Locate the cell with the specified text and output its (X, Y) center coordinate. 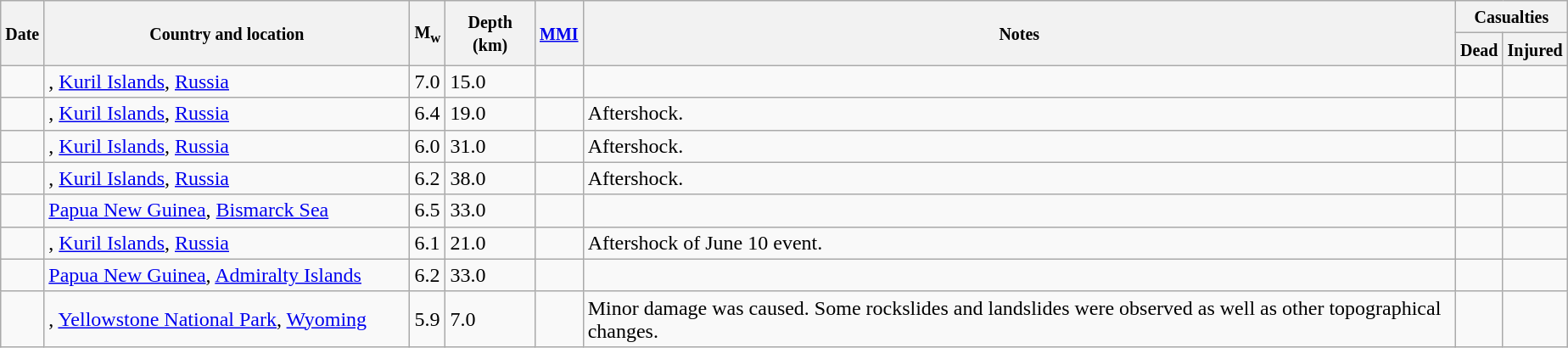
5.9 (428, 319)
MMI (558, 33)
, Yellowstone National Park, Wyoming (227, 319)
Date (22, 33)
6.0 (428, 146)
19.0 (490, 114)
38.0 (490, 178)
6.1 (428, 243)
Notes (1019, 33)
Country and location (227, 33)
Dead (1479, 49)
Papua New Guinea, Bismarck Sea (227, 210)
6.4 (428, 114)
Papua New Guinea, Admiralty Islands (227, 275)
15.0 (490, 81)
Mw (428, 33)
Aftershock of June 10 event. (1019, 243)
21.0 (490, 243)
Minor damage was caused. Some rockslides and landslides were observed as well as other topographical changes. (1019, 319)
6.5 (428, 210)
Injured (1535, 49)
Depth (km) (490, 33)
31.0 (490, 146)
Casualties (1511, 17)
